Return [x, y] of the center of cell containing provided text 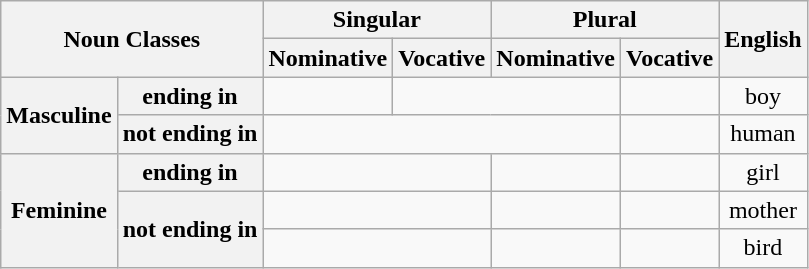
boy [763, 96]
Feminine [59, 210]
English [763, 39]
bird [763, 248]
Masculine [59, 115]
Noun Classes [132, 39]
girl [763, 172]
human [763, 134]
mother [763, 210]
Plural [605, 20]
Singular [377, 20]
